Detect which cell encompasses the target text, then output its [x, y] center coordinate. 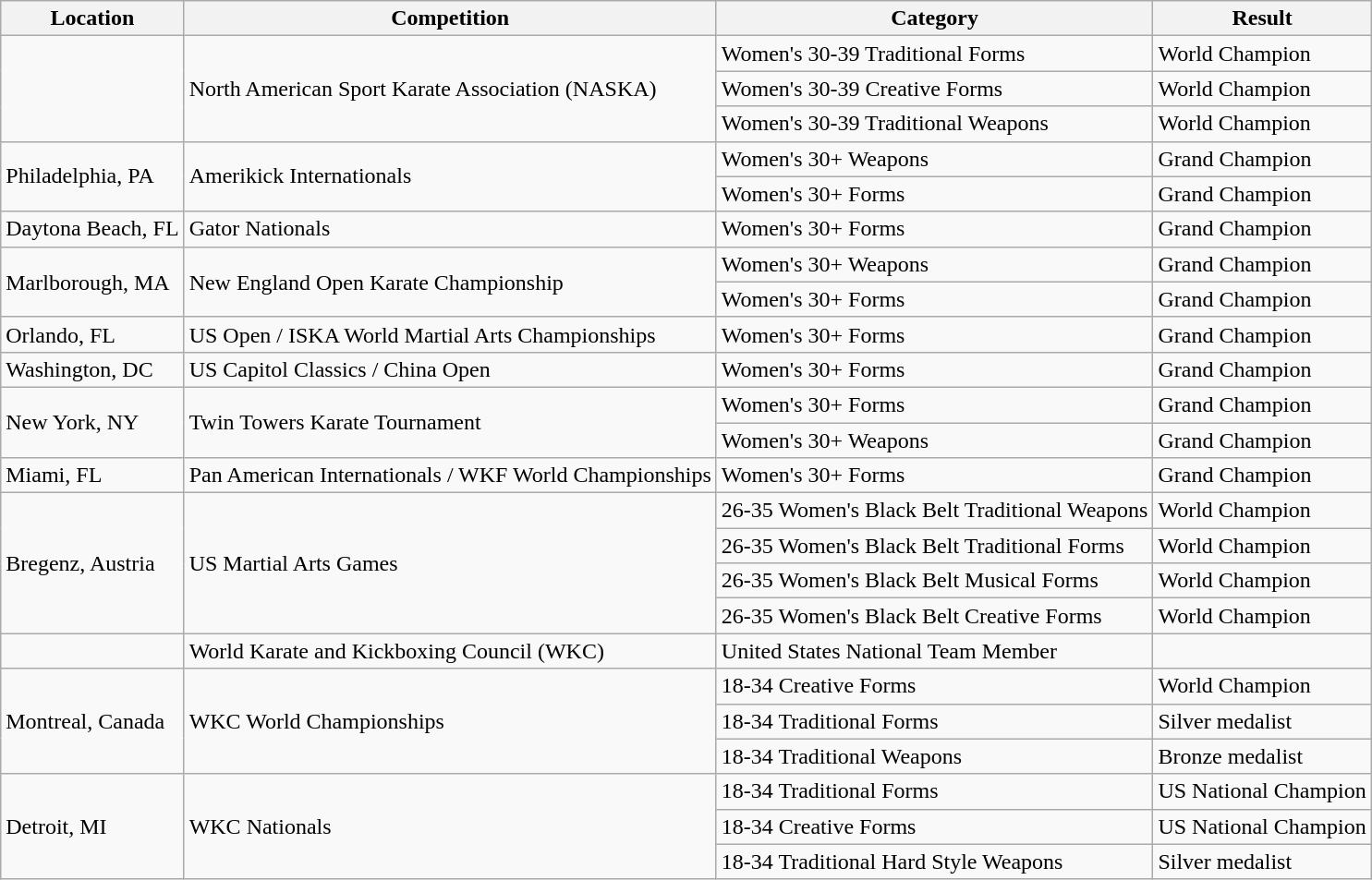
Miami, FL [92, 476]
WKC World Championships [450, 721]
Marlborough, MA [92, 282]
Amerikick Internationals [450, 176]
United States National Team Member [935, 651]
Bronze medalist [1262, 756]
Result [1262, 18]
Detroit, MI [92, 826]
Women's 30-39 Creative Forms [935, 89]
26-35 Women's Black Belt Traditional Weapons [935, 511]
Twin Towers Karate Tournament [450, 422]
WKC Nationals [450, 826]
New York, NY [92, 422]
Competition [450, 18]
North American Sport Karate Association (NASKA) [450, 89]
Location [92, 18]
US Capitol Classics / China Open [450, 369]
US Open / ISKA World Martial Arts Championships [450, 334]
18-34 Traditional Hard Style Weapons [935, 862]
18-34 Traditional Weapons [935, 756]
Women's 30-39 Traditional Weapons [935, 124]
Women's 30-39 Traditional Forms [935, 54]
World Karate and Kickboxing Council (WKC) [450, 651]
Pan American Internationals / WKF World Championships [450, 476]
Orlando, FL [92, 334]
Philadelphia, PA [92, 176]
26-35 Women's Black Belt Traditional Forms [935, 546]
Daytona Beach, FL [92, 229]
Bregenz, Austria [92, 563]
Washington, DC [92, 369]
Gator Nationals [450, 229]
26-35 Women's Black Belt Creative Forms [935, 616]
Montreal, Canada [92, 721]
Category [935, 18]
New England Open Karate Championship [450, 282]
US Martial Arts Games [450, 563]
26-35 Women's Black Belt Musical Forms [935, 581]
